Detect which cell encompasses the target text, then output its [x, y] center coordinate. 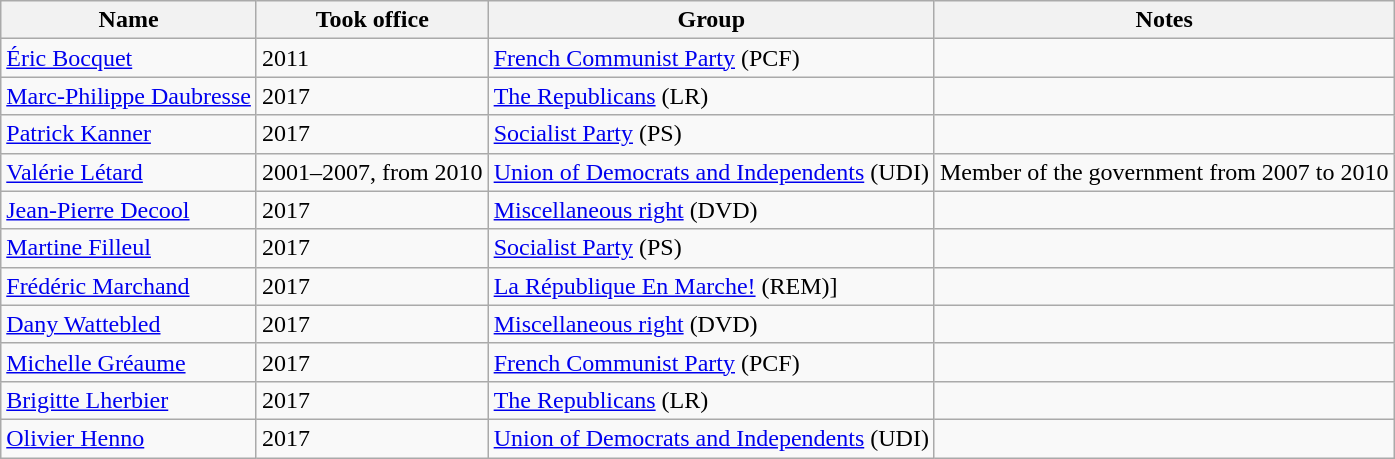
Valérie Létard [129, 172]
2011 [372, 58]
Marc-Philippe Daubresse [129, 96]
Michelle Gréaume [129, 362]
Jean-Pierre Decool [129, 210]
2001–2007, from 2010 [372, 172]
Dany Wattebled [129, 324]
Name [129, 20]
La République En Marche! (REM)] [711, 286]
Brigitte Lherbier [129, 400]
Frédéric Marchand [129, 286]
Éric Bocquet [129, 58]
Member of the government from 2007 to 2010 [1164, 172]
Martine Filleul [129, 248]
Patrick Kanner [129, 134]
Took office [372, 20]
Notes [1164, 20]
Group [711, 20]
Olivier Henno [129, 438]
